Scan for the cell matching the given text and deliver its [x, y] coordinate at center. 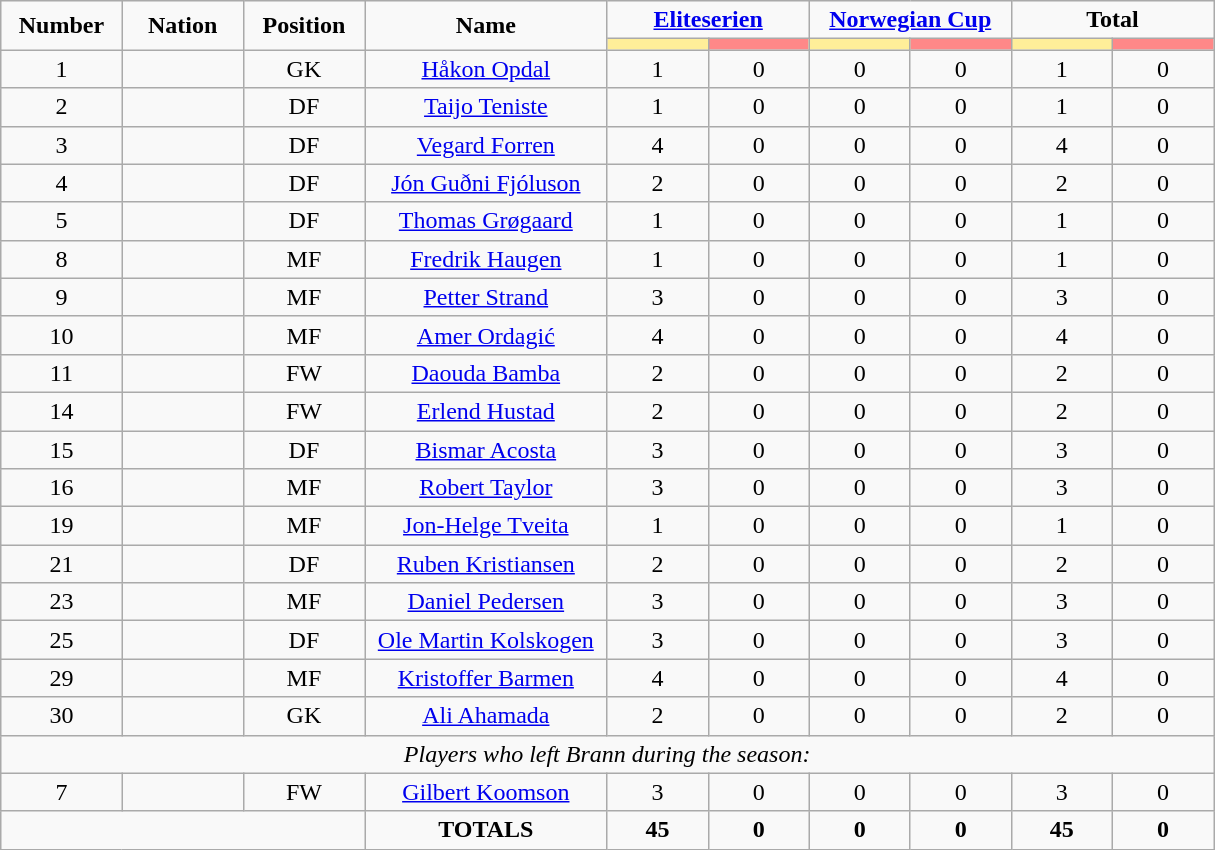
Gilbert Koomson [486, 792]
10 [62, 335]
Position [304, 26]
15 [62, 449]
Amer Ordagić [486, 335]
Fredrik Haugen [486, 259]
23 [62, 602]
Kristoffer Barmen [486, 678]
Name [486, 26]
30 [62, 716]
Norwegian Cup [910, 20]
8 [62, 259]
Petter Strand [486, 297]
Nation [182, 26]
TOTALS [486, 830]
Eliteserien [708, 20]
Bismar Acosta [486, 449]
29 [62, 678]
Ole Martin Kolskogen [486, 640]
Robert Taylor [486, 488]
Erlend Hustad [486, 411]
16 [62, 488]
25 [62, 640]
Ali Ahamada [486, 716]
Ruben Kristiansen [486, 564]
9 [62, 297]
Taijo Teniste [486, 107]
Number [62, 26]
14 [62, 411]
19 [62, 526]
11 [62, 373]
Håkon Opdal [486, 69]
Daniel Pedersen [486, 602]
Jon-Helge Tveita [486, 526]
5 [62, 221]
Players who left Brann during the season: [608, 754]
Daouda Bamba [486, 373]
Vegard Forren [486, 145]
Thomas Grøgaard [486, 221]
7 [62, 792]
Total [1112, 20]
Jón Guðni Fjóluson [486, 183]
21 [62, 564]
